Provide the [X, Y] coordinate of the cell's center where the given text is located.  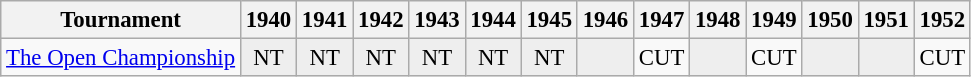
1948 [718, 20]
1945 [549, 20]
1950 [830, 20]
The Open Championship [121, 58]
1944 [493, 20]
1951 [886, 20]
1946 [605, 20]
Tournament [121, 20]
1941 [325, 20]
1949 [774, 20]
1942 [381, 20]
1952 [942, 20]
1943 [437, 20]
1940 [268, 20]
1947 [661, 20]
